Identify which cell holds the provided text, then report its [x, y] central coordinate. 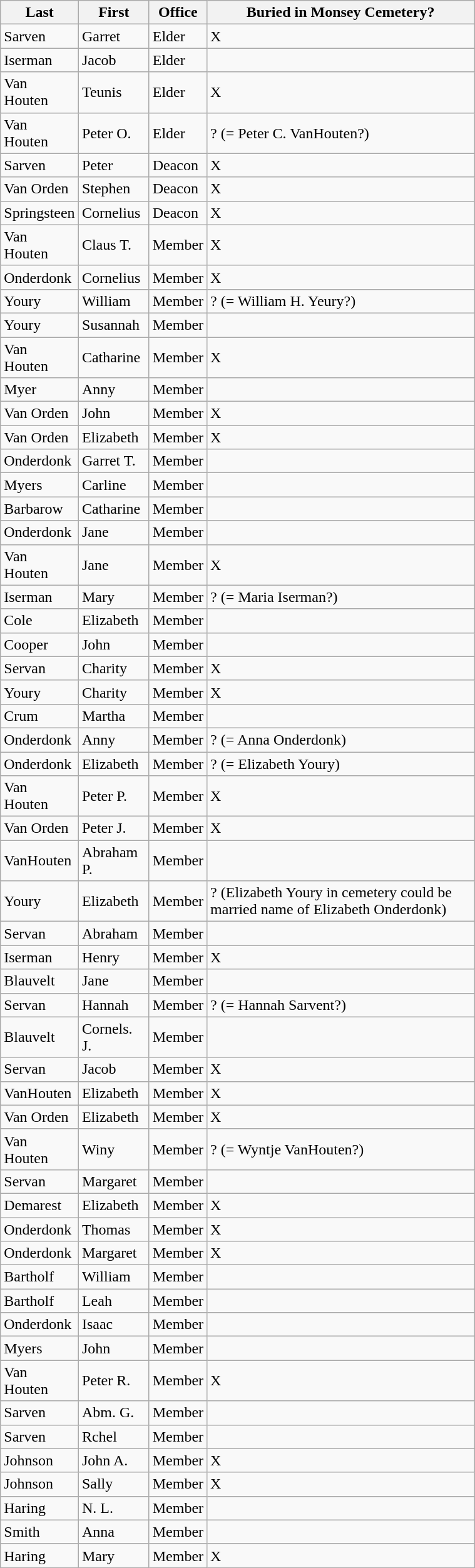
Winy [114, 1149]
Stephen [114, 189]
Peter O. [114, 133]
Smith [40, 1532]
Anna [114, 1532]
? (= Peter C. VanHouten?) [340, 133]
Cooper [40, 644]
? (= Maria Iserman?) [340, 597]
Peter R. [114, 1380]
Cole [40, 621]
? (= Wyntje VanHouten?) [340, 1149]
Leah [114, 1301]
Teunis [114, 93]
Garret T. [114, 461]
Sally [114, 1484]
? (= Elizabeth Youry) [340, 764]
Peter J. [114, 828]
Peter P. [114, 796]
Peter [114, 165]
Last [40, 13]
Henry [114, 957]
Garret [114, 36]
N. L. [114, 1508]
Abraham [114, 934]
? (= Hannah Sarvent?) [340, 1005]
Springsteen [40, 213]
Office [178, 13]
Myer [40, 390]
? (= Anna Onderdonk) [340, 740]
Hannah [114, 1005]
Barbarow [40, 509]
Isaac [114, 1325]
Rchel [114, 1437]
John A. [114, 1460]
? (Elizabeth Youry in cemetery could be married name of Elizabeth Onderdonk) [340, 901]
First [114, 13]
Thomas [114, 1229]
Demarest [40, 1205]
Cornels. J. [114, 1037]
Martha [114, 716]
Claus T. [114, 245]
Susannah [114, 325]
Crum [40, 716]
Abm. G. [114, 1413]
Abraham P. [114, 861]
Carline [114, 485]
? (= William H. Yeury?) [340, 301]
Buried in Monsey Cemetery? [340, 13]
